Find where the given text appears and provide that cell's center as (x, y) coordinate. 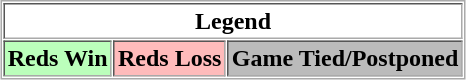
Reds Win (58, 58)
Reds Loss (169, 58)
Legend (233, 21)
Game Tied/Postponed (344, 58)
